Locate the cell with the specified text and output its [X, Y] center coordinate. 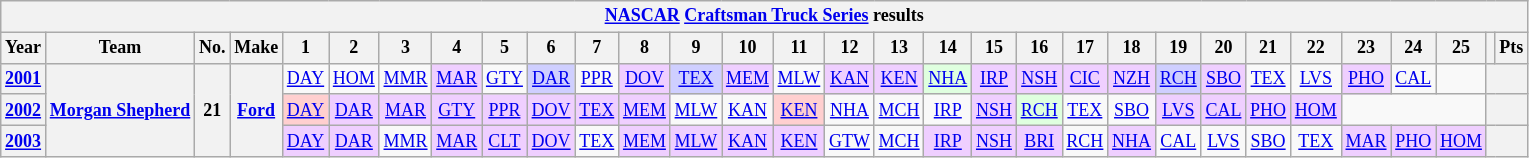
9 [696, 48]
No. [212, 48]
NASCAR Craftsman Truck Series results [764, 16]
6 [551, 48]
Ford [256, 110]
4 [457, 48]
14 [948, 48]
GTW [850, 140]
2003 [24, 140]
7 [597, 48]
10 [748, 48]
16 [1039, 48]
Pts [1512, 48]
BRI [1039, 140]
NZH [1132, 78]
Make [256, 48]
Year [24, 48]
2001 [24, 78]
18 [1132, 48]
5 [505, 48]
23 [1366, 48]
17 [1085, 48]
CLT [505, 140]
3 [406, 48]
Morgan Shepherd [120, 110]
20 [1224, 48]
2 [354, 48]
19 [1178, 48]
CIC [1085, 78]
11 [798, 48]
Team [120, 48]
1 [305, 48]
22 [1316, 48]
24 [1414, 48]
8 [645, 48]
25 [1462, 48]
13 [899, 48]
15 [994, 48]
12 [850, 48]
2002 [24, 110]
